For the text-containing cell, return its midpoint in (x, y) coordinate format. 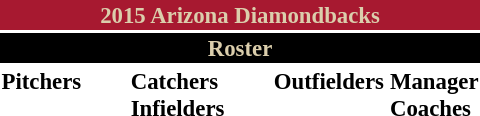
Roster (240, 48)
2015 Arizona Diamondbacks (240, 15)
